Find where the given text appears and provide that cell's center as [x, y] coordinate. 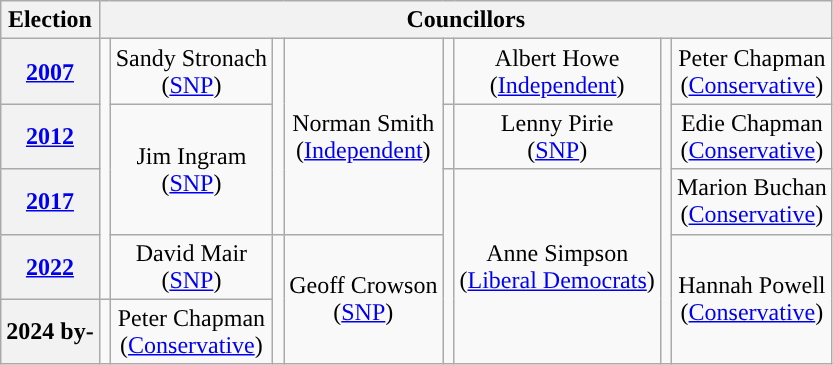
Geoff Crowson(SNP) [364, 299]
Edie Chapman(Conservative) [752, 136]
Hannah Powell(Conservative) [752, 299]
2007 [50, 72]
2024 by- [50, 332]
Lenny Pirie(SNP) [557, 136]
2022 [50, 266]
Marion Buchan(Conservative) [752, 202]
Councillors [466, 20]
Anne Simpson(Liberal Democrats) [557, 266]
Norman Smith(Independent) [364, 136]
Sandy Stronach(SNP) [191, 72]
Jim Ingram(SNP) [191, 169]
Election [50, 20]
Albert Howe(Independent) [557, 72]
David Mair(SNP) [191, 266]
2017 [50, 202]
2012 [50, 136]
